Identify which cell holds the provided text, then report its (X, Y) central coordinate. 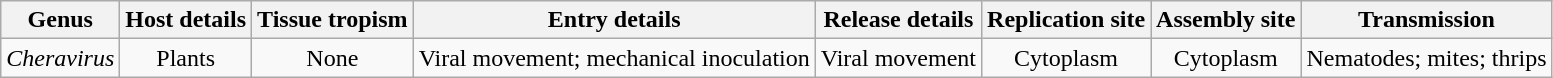
Replication site (1066, 20)
None (333, 58)
Viral movement; mechanical inoculation (614, 58)
Cheravirus (60, 58)
Host details (186, 20)
Plants (186, 58)
Viral movement (898, 58)
Assembly site (1226, 20)
Tissue tropism (333, 20)
Entry details (614, 20)
Nematodes; mites; thrips (1426, 58)
Release details (898, 20)
Genus (60, 20)
Transmission (1426, 20)
